Return (x, y) of the center of cell containing provided text 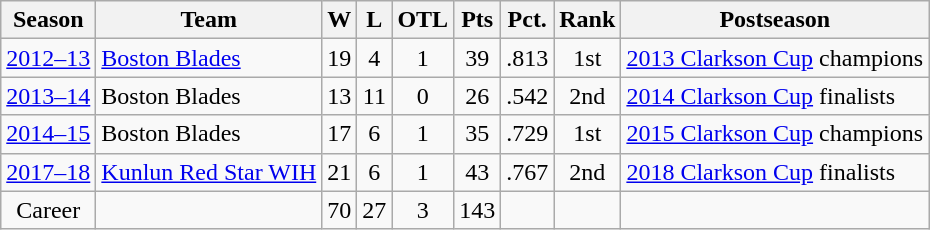
Rank (588, 20)
Team (209, 20)
13 (340, 96)
3 (423, 210)
.813 (528, 58)
2018 Clarkson Cup finalists (775, 172)
Kunlun Red Star WIH (209, 172)
4 (374, 58)
0 (423, 96)
2013–14 (48, 96)
2015 Clarkson Cup champions (775, 134)
.542 (528, 96)
2014 Clarkson Cup finalists (775, 96)
17 (340, 134)
2014–15 (48, 134)
Postseason (775, 20)
Pct. (528, 20)
70 (340, 210)
2013 Clarkson Cup champions (775, 58)
143 (478, 210)
19 (340, 58)
21 (340, 172)
35 (478, 134)
.729 (528, 134)
43 (478, 172)
39 (478, 58)
2012–13 (48, 58)
.767 (528, 172)
Career (48, 210)
W (340, 20)
Pts (478, 20)
27 (374, 210)
Season (48, 20)
26 (478, 96)
11 (374, 96)
OTL (423, 20)
L (374, 20)
2017–18 (48, 172)
